Extract the [x, y] coordinate from the center of the cell holding the provided text.  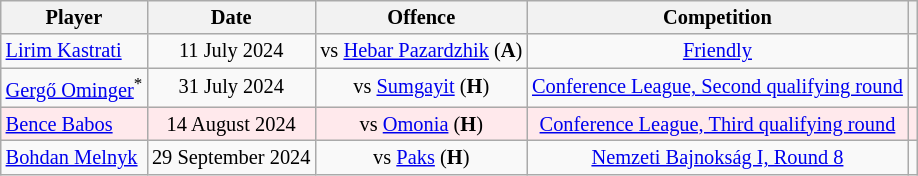
Bohdan Melnyk [74, 157]
31 July 2024 [231, 88]
Friendly [718, 51]
14 August 2024 [231, 124]
Player [74, 17]
Date [231, 17]
Nemzeti Bajnokság I, Round 8 [718, 157]
29 September 2024 [231, 157]
11 July 2024 [231, 51]
Conference League, Second qualifying round [718, 88]
Conference League, Third qualifying round [718, 124]
vs Hebar Pazardzhik (A) [421, 51]
Gergő Ominger* [74, 88]
Competition [718, 17]
vs Omonia (H) [421, 124]
Bence Babos [74, 124]
Lirim Kastrati [74, 51]
vs Paks (H) [421, 157]
Offence [421, 17]
vs Sumgayit (H) [421, 88]
